Capture the cell that displays the provided text and extract its (x, y) central coordinate. 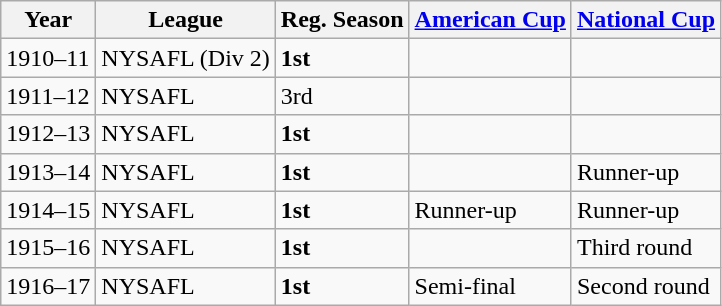
Second round (646, 286)
Year (48, 20)
3rd (342, 96)
NYSAFL (Div 2) (186, 58)
Reg. Season (342, 20)
1915–16 (48, 248)
Semi-final (490, 286)
1913–14 (48, 172)
National Cup (646, 20)
1912–13 (48, 134)
Third round (646, 248)
American Cup (490, 20)
1916–17 (48, 286)
1914–15 (48, 210)
1910–11 (48, 58)
League (186, 20)
1911–12 (48, 96)
